Output the (X, Y) coordinate of the center of the cell containing the given text.  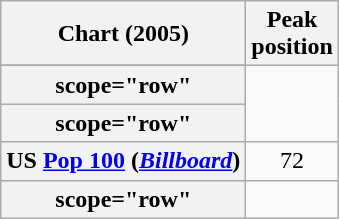
72 (292, 161)
US Pop 100 (Billboard) (124, 161)
Chart (2005) (124, 34)
Peakposition (292, 34)
